For the text-containing cell, return its midpoint in [x, y] coordinate format. 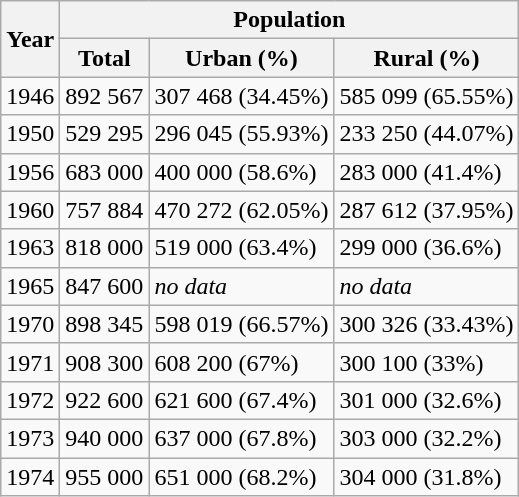
Rural (%) [426, 58]
Population [290, 20]
585 099 (65.55%) [426, 96]
1973 [30, 438]
1972 [30, 400]
1963 [30, 248]
1956 [30, 172]
307 468 (34.45%) [242, 96]
818 000 [104, 248]
287 612 (37.95%) [426, 210]
296 045 (55.93%) [242, 134]
400 000 (58.6%) [242, 172]
892 567 [104, 96]
300 100 (33%) [426, 362]
304 000 (31.8%) [426, 477]
Urban (%) [242, 58]
519 000 (63.4%) [242, 248]
1950 [30, 134]
299 000 (36.6%) [426, 248]
233 250 (44.07%) [426, 134]
1974 [30, 477]
683 000 [104, 172]
529 295 [104, 134]
637 000 (67.8%) [242, 438]
922 600 [104, 400]
598 019 (66.57%) [242, 324]
608 200 (67%) [242, 362]
301 000 (32.6%) [426, 400]
303 000 (32.2%) [426, 438]
940 000 [104, 438]
283 000 (41.4%) [426, 172]
651 000 (68.2%) [242, 477]
908 300 [104, 362]
1946 [30, 96]
757 884 [104, 210]
300 326 (33.43%) [426, 324]
1971 [30, 362]
847 600 [104, 286]
1970 [30, 324]
621 600 (67.4%) [242, 400]
Total [104, 58]
1960 [30, 210]
1965 [30, 286]
Year [30, 39]
470 272 (62.05%) [242, 210]
898 345 [104, 324]
955 000 [104, 477]
